Capture the cell that displays the provided text and extract its (x, y) central coordinate. 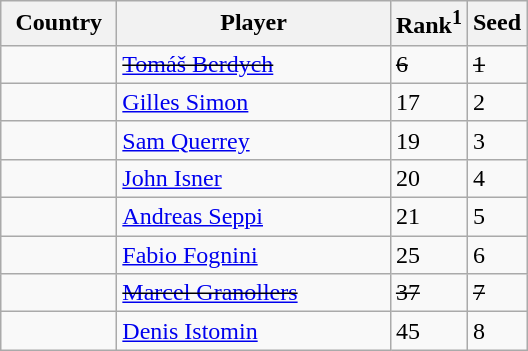
Player (254, 24)
8 (496, 331)
7 (496, 293)
Fabio Fognini (254, 255)
19 (428, 140)
21 (428, 217)
37 (428, 293)
45 (428, 331)
17 (428, 102)
Marcel Granollers (254, 293)
4 (496, 178)
Tomáš Berdych (254, 64)
Andreas Seppi (254, 217)
Gilles Simon (254, 102)
3 (496, 140)
Seed (496, 24)
25 (428, 255)
Sam Querrey (254, 140)
Denis Istomin (254, 331)
20 (428, 178)
2 (496, 102)
Rank1 (428, 24)
5 (496, 217)
1 (496, 64)
John Isner (254, 178)
Country (59, 24)
